Search for the cell housing the specified text and yield its (x, y) center coordinate. 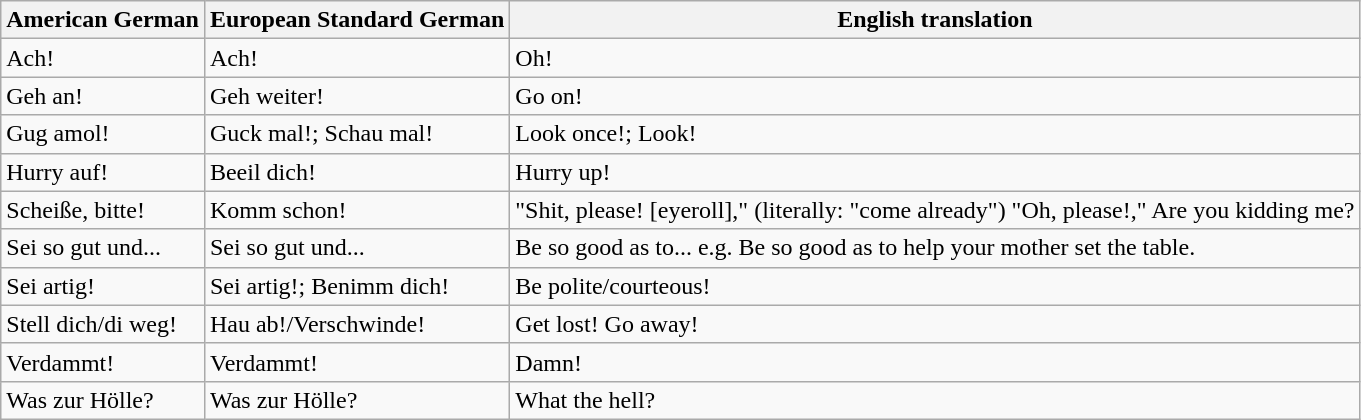
Hurry auf! (103, 172)
Gug amol! (103, 134)
Look once!; Look! (935, 134)
Komm schon! (356, 210)
Be so good as to... e.g. Be so good as to help your mother set the table. (935, 248)
Damn! (935, 362)
Hau ab!/Verschwinde! (356, 324)
Guck mal!; Schau mal! (356, 134)
Scheiße, bitte! (103, 210)
American German (103, 20)
"Shit, please! [eyeroll]," (literally: "come already") "Oh, please!," Are you kidding me? (935, 210)
Be polite/courteous! (935, 286)
Go on! (935, 96)
Geh weiter! (356, 96)
Stell dich/di weg! (103, 324)
English translation (935, 20)
Sei artig! (103, 286)
Get lost! Go away! (935, 324)
What the hell? (935, 400)
Beeil dich! (356, 172)
European Standard German (356, 20)
Oh! (935, 58)
Hurry up! (935, 172)
Geh an! (103, 96)
Sei artig!; Benimm dich! (356, 286)
